Search for the cell housing the specified text and yield its (x, y) center coordinate. 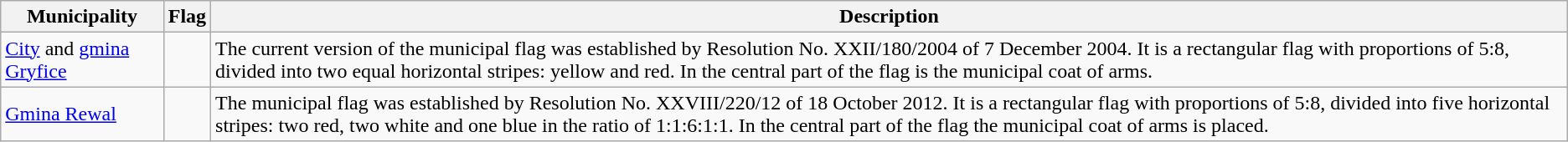
Municipality (82, 17)
City and gmina Gryfice (82, 60)
Gmina Rewal (82, 114)
Flag (187, 17)
Description (890, 17)
